Locate the cell with the specified text and output its [X, Y] center coordinate. 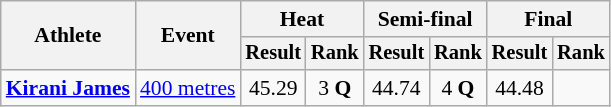
Heat [302, 19]
400 metres [188, 88]
Athlete [68, 36]
Semi-final [426, 19]
45.29 [273, 88]
4 Q [458, 88]
Kirani James [68, 88]
44.48 [520, 88]
Final [548, 19]
Event [188, 36]
3 Q [335, 88]
44.74 [397, 88]
